Pinpoint the cell where the given text exists, returning its [X, Y] midpoint coordinate. 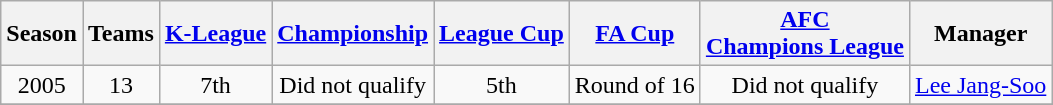
Championship [353, 34]
7th [215, 85]
Lee Jang-Soo [980, 85]
Season [42, 34]
2005 [42, 85]
FA Cup [634, 34]
Teams [120, 34]
K-League [215, 34]
Round of 16 [634, 85]
5th [502, 85]
Manager [980, 34]
13 [120, 85]
League Cup [502, 34]
AFCChampions League [804, 34]
